From the cell containing the given text, extract its center point as [x, y] coordinate. 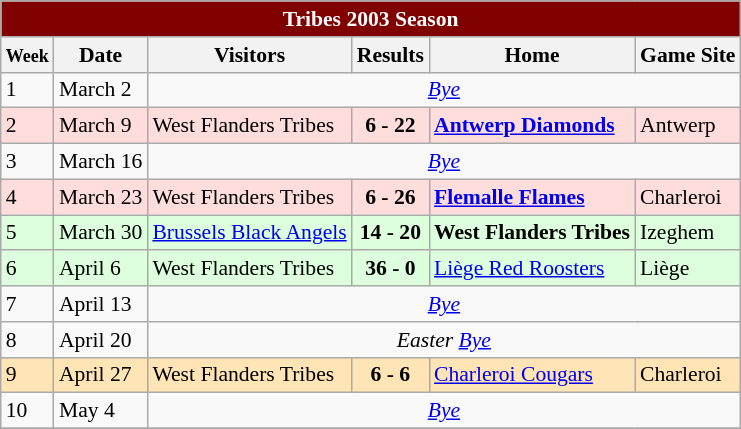
Antwerp Diamonds [532, 126]
3 [28, 162]
36 - 0 [390, 269]
10 [28, 411]
Liège [688, 269]
March 2 [100, 90]
6 - 6 [390, 375]
14 - 20 [390, 233]
March 16 [100, 162]
6 - 22 [390, 126]
5 [28, 233]
Flemalle Flames [532, 197]
May 4 [100, 411]
Home [532, 55]
Izeghem [688, 233]
1 [28, 90]
7 [28, 304]
March 9 [100, 126]
April 13 [100, 304]
April 6 [100, 269]
Antwerp [688, 126]
8 [28, 340]
Tribes 2003 Season [371, 19]
Charleroi Cougars [532, 375]
Results [390, 55]
Date [100, 55]
Game Site [688, 55]
Brussels Black Angels [249, 233]
6 [28, 269]
April 20 [100, 340]
March 23 [100, 197]
March 30 [100, 233]
Visitors [249, 55]
Week [28, 55]
April 27 [100, 375]
4 [28, 197]
Liège Red Roosters [532, 269]
9 [28, 375]
6 - 26 [390, 197]
Easter Bye [444, 340]
2 [28, 126]
